Locate the cell with the specified text and output its (X, Y) center coordinate. 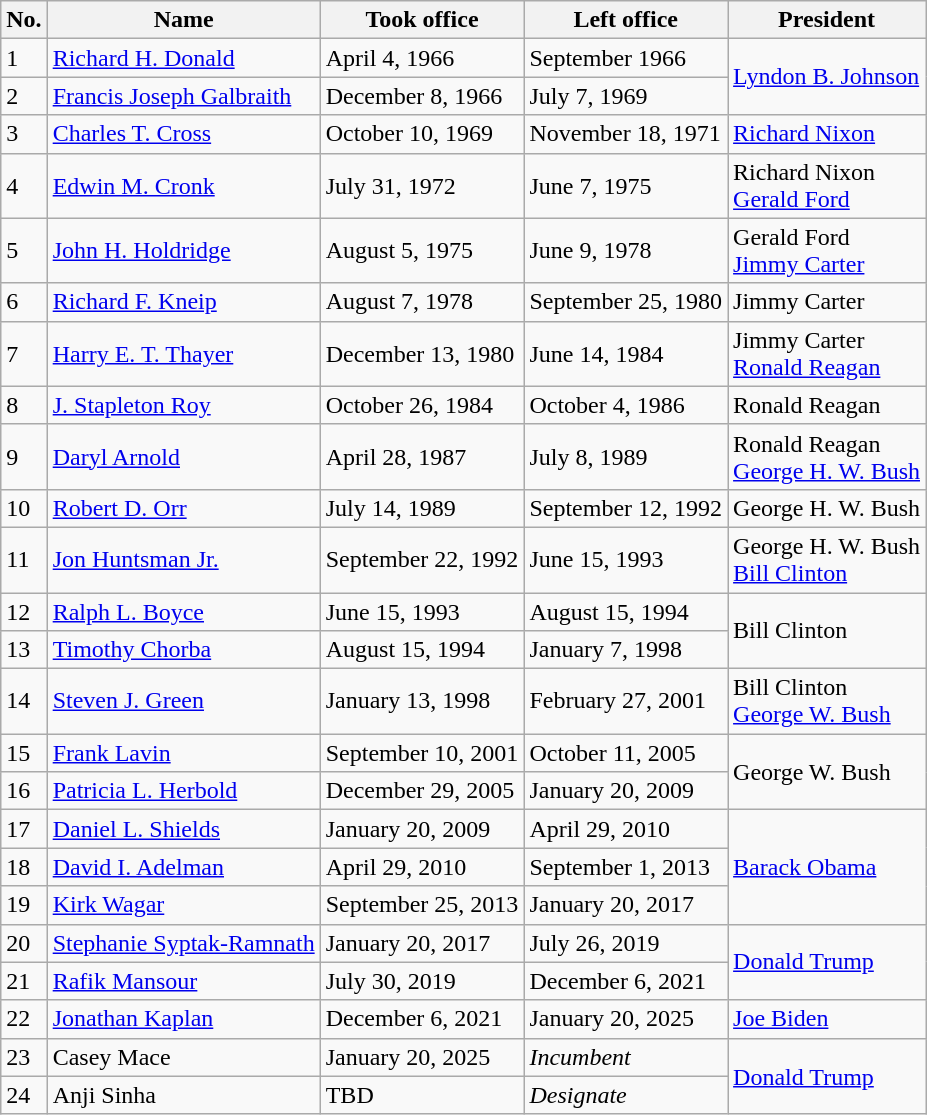
Robert D. Orr (184, 508)
22 (24, 1019)
Designate (626, 1095)
June 9, 1978 (626, 250)
September 25, 2013 (422, 905)
July 8, 1989 (626, 456)
June 7, 1975 (626, 186)
16 (24, 791)
17 (24, 829)
Left office (626, 20)
Rafik Mansour (184, 981)
10 (24, 508)
Incumbent (626, 1057)
July 14, 1989 (422, 508)
October 10, 1969 (422, 134)
October 4, 1986 (626, 405)
Harry E. T. Thayer (184, 354)
20 (24, 943)
January 7, 1998 (626, 650)
John H. Holdridge (184, 250)
September 1966 (626, 58)
No. (24, 20)
18 (24, 867)
Jimmy Carter (827, 302)
24 (24, 1095)
July 30, 2019 (422, 981)
15 (24, 753)
Richard Nixon (827, 134)
6 (24, 302)
Richard F. Kneip (184, 302)
February 27, 2001 (626, 702)
11 (24, 560)
19 (24, 905)
9 (24, 456)
April 4, 1966 (422, 58)
George H. W. Bush (827, 508)
5 (24, 250)
7 (24, 354)
August 7, 1978 (422, 302)
Bill Clinton (827, 630)
George H. W. BushBill Clinton (827, 560)
12 (24, 611)
Stephanie Syptak-Ramnath (184, 943)
August 5, 1975 (422, 250)
July 26, 2019 (626, 943)
Edwin M. Cronk (184, 186)
Lyndon B. Johnson (827, 77)
TBD (422, 1095)
Patricia L. Herbold (184, 791)
Joe Biden (827, 1019)
J. Stapleton Roy (184, 405)
Jon Huntsman Jr. (184, 560)
April 28, 1987 (422, 456)
Ronald ReaganGeorge H. W. Bush (827, 456)
Anji Sinha (184, 1095)
September 10, 2001 (422, 753)
Gerald FordJimmy Carter (827, 250)
Timothy Chorba (184, 650)
Kirk Wagar (184, 905)
David I. Adelman (184, 867)
June 14, 1984 (626, 354)
December 29, 2005 (422, 791)
Name (184, 20)
8 (24, 405)
December 13, 1980 (422, 354)
4 (24, 186)
21 (24, 981)
Charles T. Cross (184, 134)
Jonathan Kaplan (184, 1019)
Richard NixonGerald Ford (827, 186)
Frank Lavin (184, 753)
September 22, 1992 (422, 560)
14 (24, 702)
Daryl Arnold (184, 456)
September 25, 1980 (626, 302)
2 (24, 96)
Barack Obama (827, 867)
Jimmy CarterRonald Reagan (827, 354)
January 13, 1998 (422, 702)
September 1, 2013 (626, 867)
November 18, 1971 (626, 134)
13 (24, 650)
July 31, 1972 (422, 186)
President (827, 20)
Ralph L. Boyce (184, 611)
Took office (422, 20)
Ronald Reagan (827, 405)
Richard H. Donald (184, 58)
Steven J. Green (184, 702)
George W. Bush (827, 772)
December 8, 1966 (422, 96)
October 11, 2005 (626, 753)
3 (24, 134)
23 (24, 1057)
Bill ClintonGeorge W. Bush (827, 702)
1 (24, 58)
Daniel L. Shields (184, 829)
July 7, 1969 (626, 96)
September 12, 1992 (626, 508)
October 26, 1984 (422, 405)
Casey Mace (184, 1057)
Francis Joseph Galbraith (184, 96)
